From the cell containing the given text, extract its center point as (x, y) coordinate. 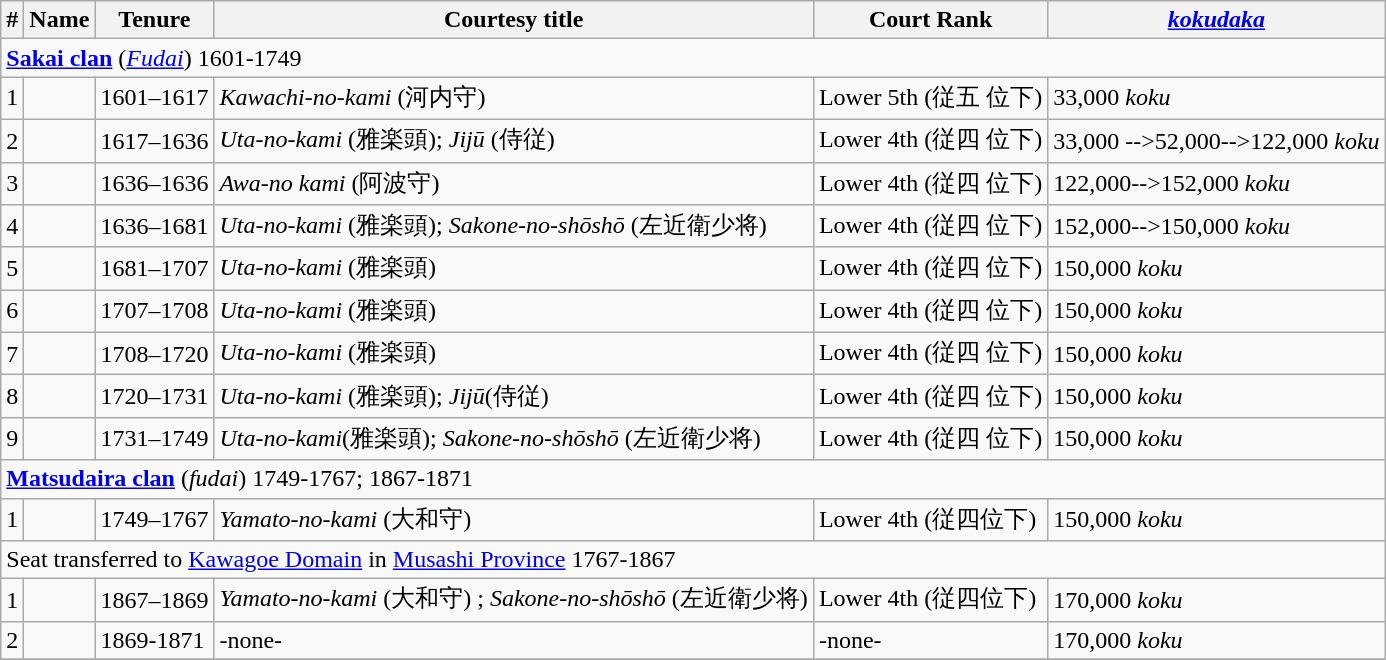
8 (12, 396)
Yamato-no-kami (大和守) ; Sakone-no-shōshō (左近衛少将) (514, 600)
152,000-->150,000 koku (1216, 226)
1749–1767 (154, 520)
Kawachi-no-kami (河内守) (514, 98)
1707–1708 (154, 312)
Uta-no-kami(雅楽頭); Sakone-no-shōshō (左近衛少将) (514, 438)
1681–1707 (154, 268)
Seat transferred to Kawagoe Domain in Musashi Province 1767-1867 (693, 560)
6 (12, 312)
Lower 5th (従五 位下) (930, 98)
1708–1720 (154, 354)
1869-1871 (154, 640)
9 (12, 438)
Tenure (154, 20)
122,000-->152,000 koku (1216, 184)
kokudaka (1216, 20)
Courtesy title (514, 20)
1601–1617 (154, 98)
33,000 -->52,000-->122,000 koku (1216, 140)
4 (12, 226)
Awa-no kami (阿波守) (514, 184)
Sakai clan (Fudai) 1601-1749 (693, 58)
Yamato-no-kami (大和守) (514, 520)
Uta-no-kami (雅楽頭); Jijū (侍従) (514, 140)
1720–1731 (154, 396)
33,000 koku (1216, 98)
1617–1636 (154, 140)
1636–1636 (154, 184)
Uta-no-kami (雅楽頭); Jijū(侍従) (514, 396)
Court Rank (930, 20)
Matsudaira clan (fudai) 1749-1767; 1867-1871 (693, 479)
1636–1681 (154, 226)
Uta-no-kami (雅楽頭); Sakone-no-shōshō (左近衛少将) (514, 226)
# (12, 20)
7 (12, 354)
Name (60, 20)
1867–1869 (154, 600)
1731–1749 (154, 438)
5 (12, 268)
3 (12, 184)
